For the text-containing cell, return its midpoint in [X, Y] coordinate format. 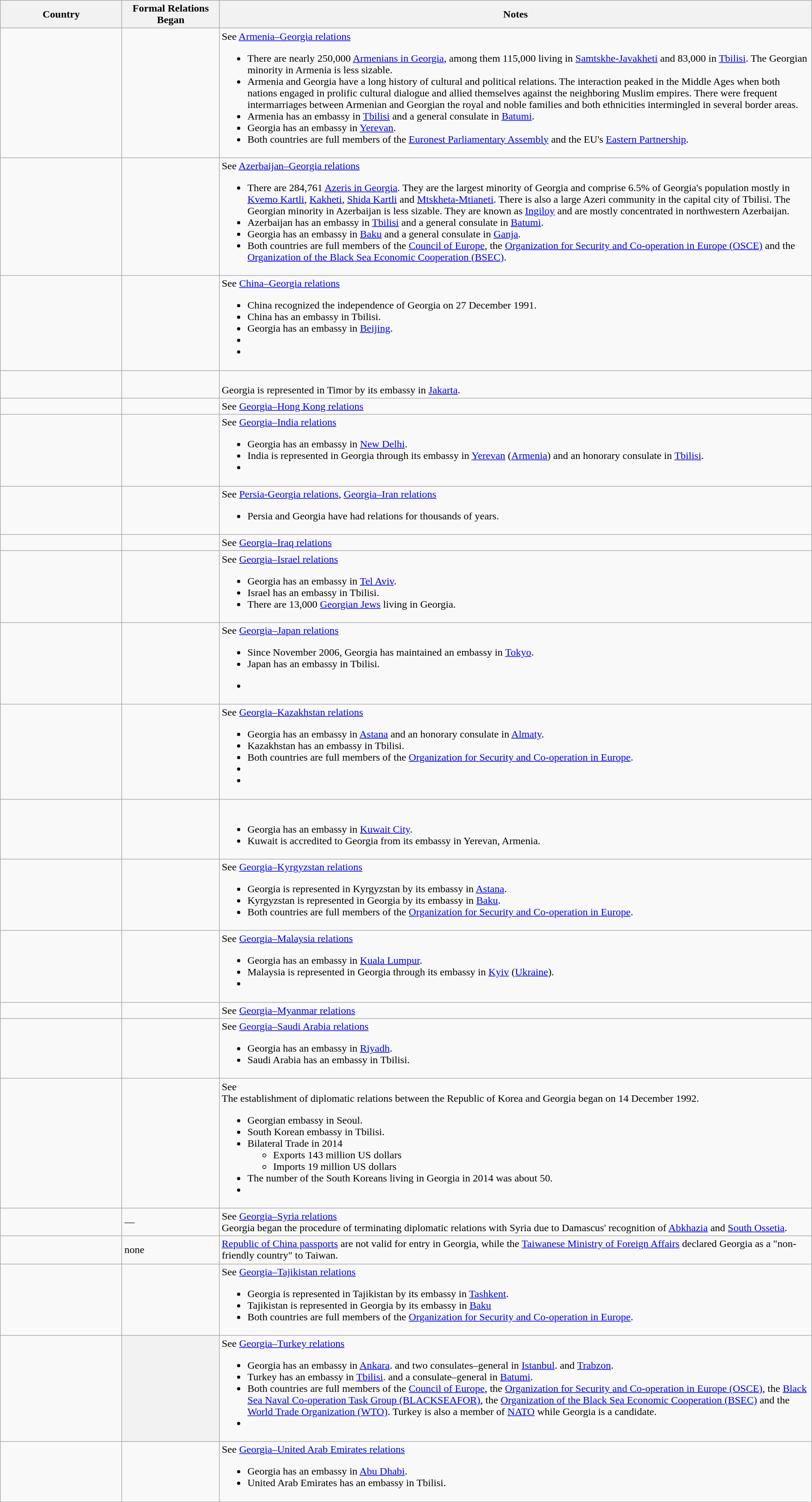
Georgia has an embassy in Kuwait City.Kuwait is accredited to Georgia from its embassy in Yerevan, Armenia. [516, 829]
Notes [516, 15]
Formal Relations Began [170, 15]
See Georgia–Israel relationsGeorgia has an embassy in Tel Aviv.Israel has an embassy in Tbilisi.There are 13,000 Georgian Jews living in Georgia. [516, 586]
— [170, 1222]
See Georgia–Malaysia relationsGeorgia has an embassy in Kuala Lumpur.Malaysia is represented in Georgia through its embassy in Kyiv (Ukraine). [516, 967]
See Georgia–Myanmar relations [516, 1010]
See Georgia–Saudi Arabia relationsGeorgia has an embassy in Riyadh.Saudi Arabia has an embassy in Tbilisi. [516, 1049]
See Georgia–Hong Kong relations [516, 406]
none [170, 1250]
See Persia-Georgia relations, Georgia–Iran relationsPersia and Georgia have had relations for thousands of years. [516, 510]
See Georgia–Japan relationsSince November 2006, Georgia has maintained an embassy in Tokyo.Japan has an embassy in Tbilisi. [516, 663]
Country [61, 15]
See Georgia–Iraq relations [516, 543]
See Georgia–United Arab Emirates relationsGeorgia has an embassy in Abu Dhabi.United Arab Emirates has an embassy in Tbilisi. [516, 1472]
Georgia is represented in Timor by its embassy in Jakarta. [516, 384]
